Pinpoint the cell where the given text exists, returning its (x, y) midpoint coordinate. 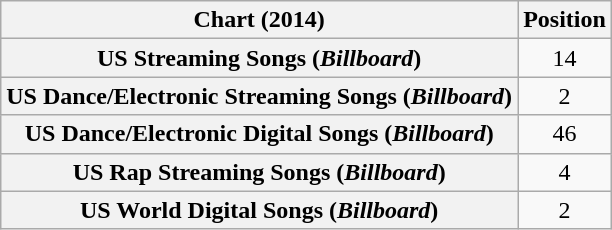
46 (565, 134)
Chart (2014) (260, 20)
US World Digital Songs (Billboard) (260, 210)
4 (565, 172)
US Dance/Electronic Streaming Songs (Billboard) (260, 96)
14 (565, 58)
US Streaming Songs (Billboard) (260, 58)
US Rap Streaming Songs (Billboard) (260, 172)
Position (565, 20)
US Dance/Electronic Digital Songs (Billboard) (260, 134)
